Search for the cell housing the specified text and yield its [X, Y] center coordinate. 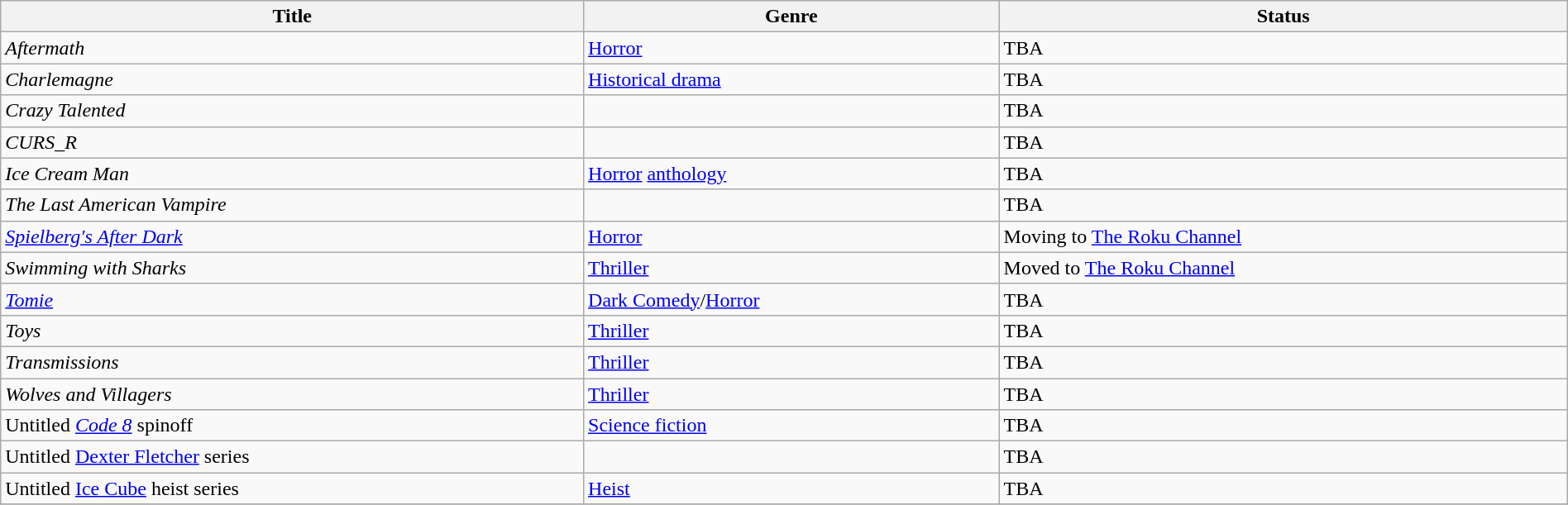
Transmissions [293, 362]
Untitled Dexter Fletcher series [293, 457]
Heist [791, 488]
Dark Comedy/Horror [791, 299]
Title [293, 17]
Wolves and Villagers [293, 394]
Horror anthology [791, 174]
Untitled Code 8 spinoff [293, 426]
Tomie [293, 299]
Spielberg's After Dark [293, 236]
The Last American Vampire [293, 205]
CURS_R [293, 142]
Science fiction [791, 426]
Genre [791, 17]
Moved to The Roku Channel [1284, 268]
Historical drama [791, 79]
Charlemagne [293, 79]
Toys [293, 331]
Status [1284, 17]
Swimming with Sharks [293, 268]
Untitled Ice Cube heist series [293, 488]
Ice Cream Man [293, 174]
Crazy Talented [293, 111]
Aftermath [293, 48]
Moving to The Roku Channel [1284, 236]
